Detect which cell encompasses the target text, then output its (X, Y) center coordinate. 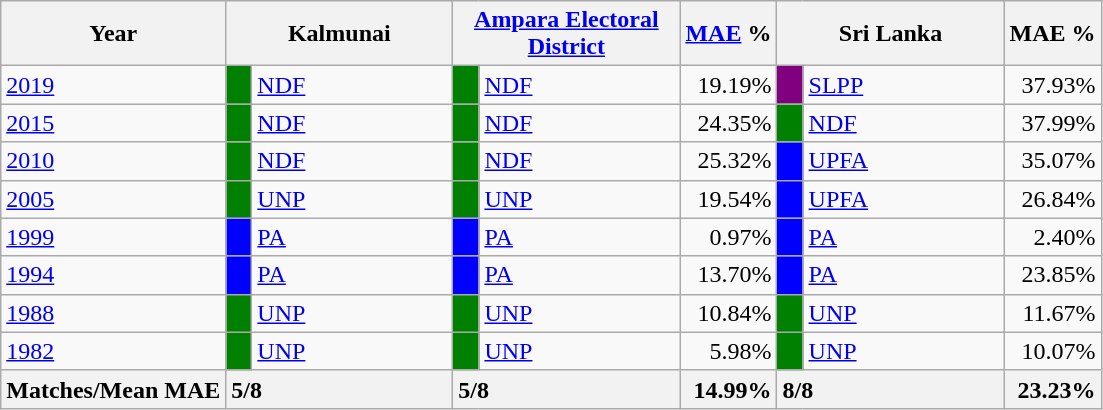
11.67% (1052, 313)
1994 (114, 275)
2015 (114, 123)
Year (114, 34)
23.85% (1052, 275)
1999 (114, 237)
8/8 (890, 389)
1982 (114, 351)
10.84% (728, 313)
2.40% (1052, 237)
25.32% (728, 161)
Kalmunai (340, 34)
1988 (114, 313)
37.93% (1052, 85)
Sri Lanka (890, 34)
23.23% (1052, 389)
Matches/Mean MAE (114, 389)
Ampara Electoral District (566, 34)
2019 (114, 85)
24.35% (728, 123)
5.98% (728, 351)
37.99% (1052, 123)
26.84% (1052, 199)
0.97% (728, 237)
19.19% (728, 85)
10.07% (1052, 351)
2010 (114, 161)
19.54% (728, 199)
SLPP (904, 85)
2005 (114, 199)
35.07% (1052, 161)
13.70% (728, 275)
14.99% (728, 389)
